Provide the [X, Y] coordinate of the cell's center where the given text is located.  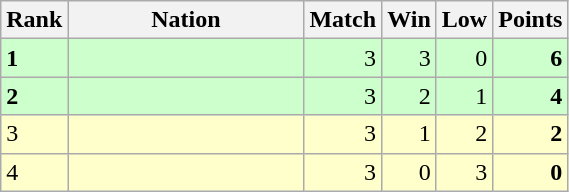
6 [530, 58]
Rank [34, 20]
Points [530, 20]
Nation [186, 20]
Win [410, 20]
Match [343, 20]
Low [464, 20]
